Output the [X, Y] coordinate of the center of the cell containing the given text.  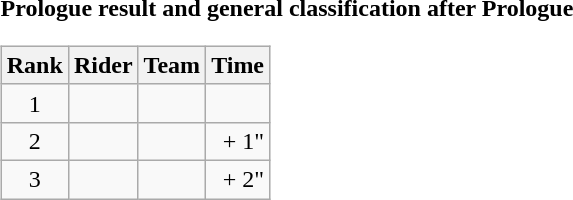
1 [34, 103]
Team [172, 65]
3 [34, 179]
+ 2" [238, 179]
Time [238, 65]
Rank [34, 65]
+ 1" [238, 141]
2 [34, 141]
Rider [103, 65]
